Extract the (X, Y) coordinate from the center of the cell holding the provided text.  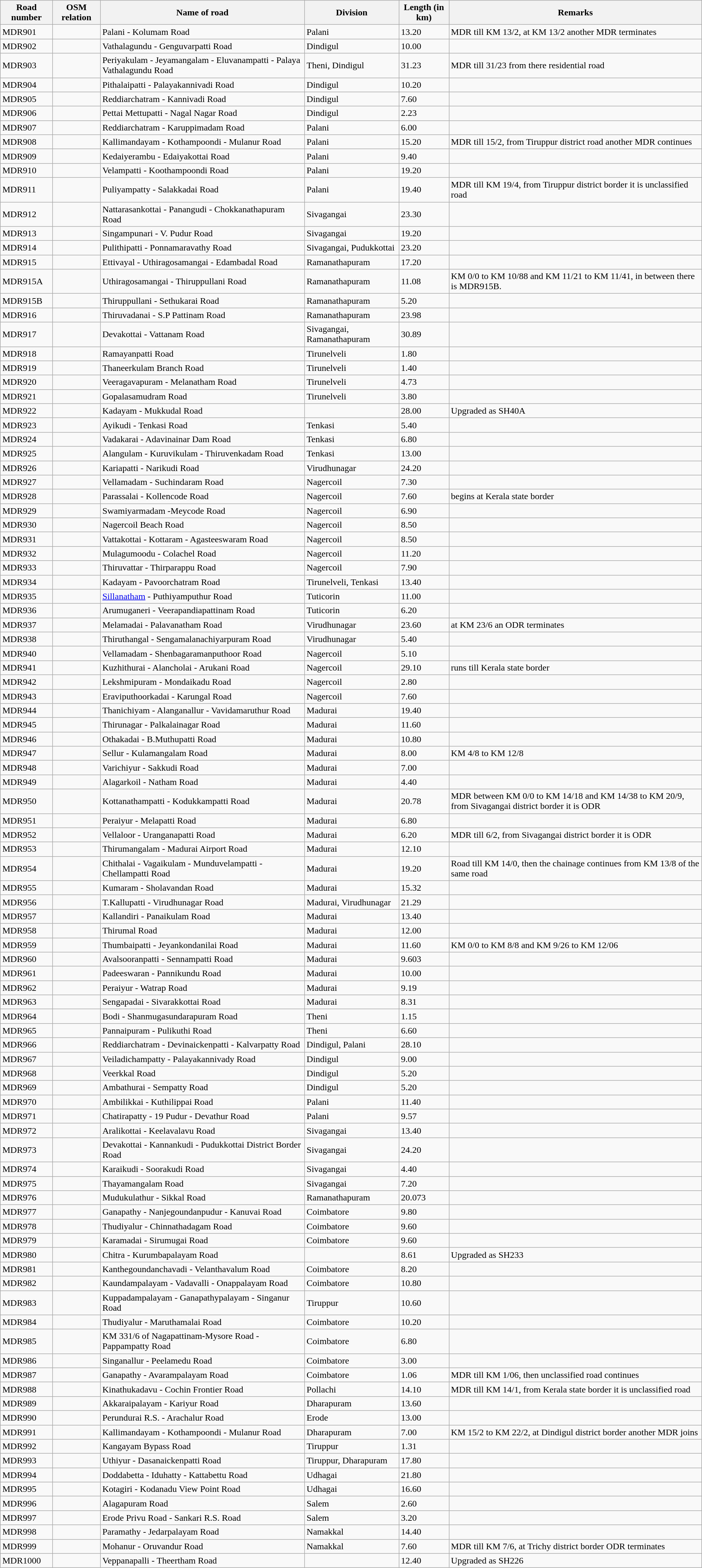
MDR999 (27, 1546)
Thanichiyam - Alanganallur - Vavidamaruthur Road (202, 711)
Uthiyur - Dasanaickenpatti Road (202, 1461)
12.00 (424, 930)
MDR931 (27, 539)
MDR985 (27, 1341)
Sellur - Kulamangalam Road (202, 753)
MDR926 (27, 468)
8.31 (424, 1002)
Nagercoil Beach Road (202, 525)
Thaneerkulam Branch Road (202, 368)
Peraiyur - Melapatti Road (202, 821)
MDR916 (27, 315)
23.20 (424, 248)
4.73 (424, 382)
Upgraded as SH40A (575, 411)
MDR975 (27, 1183)
MDR908 (27, 142)
MDR934 (27, 582)
MDR1000 (27, 1560)
Ramayanpatti Road (202, 354)
MDR953 (27, 849)
Thayamangalam Road (202, 1183)
Veeragavapuram - Melanatham Road (202, 382)
MDR till 15/2, from Tiruppur district road another MDR continues (575, 142)
MDR907 (27, 128)
5.10 (424, 653)
31.23 (424, 65)
Kuzhithurai - Alancholai - Arukani Road (202, 668)
9.57 (424, 1116)
Arumuganeri - Veerapandiapattinam Road (202, 611)
Velampatti - Koothampoondi Road (202, 170)
23.60 (424, 625)
Karamadai - Sirumugai Road (202, 1241)
MDR987 (27, 1375)
3.20 (424, 1518)
17.80 (424, 1461)
MDR983 (27, 1303)
Doddabetta - Iduhatty - Kattabettu Road (202, 1475)
MDR922 (27, 411)
Devakottai - Vattanam Road (202, 335)
MDR947 (27, 753)
28.00 (424, 411)
MDR964 (27, 1016)
MDR906 (27, 113)
Kanthegoundanchavadi - Velanthavalum Road (202, 1269)
Thumbaipatti - Jeyankondanilai Road (202, 945)
Peraiyur - Watrap Road (202, 988)
Kotagiri - Kodanadu View Point Road (202, 1489)
MDR919 (27, 368)
Alangulam - Kuruvikulam - Thiruvenkadam Road (202, 453)
Gopalasamudram Road (202, 396)
MDR959 (27, 945)
Upgraded as SH233 (575, 1255)
MDR973 (27, 1150)
Vathalagundu - Genguvarpatti Road (202, 46)
Chitra - Kurumbapalayam Road (202, 1255)
Kumaram - Sholavandan Road (202, 888)
MDR943 (27, 696)
begins at Kerala state border (575, 497)
15.20 (424, 142)
2.23 (424, 113)
MDR912 (27, 214)
MDR946 (27, 739)
MDR till KM 19/4, from Tiruppur district border it is unclassified road (575, 190)
MDR963 (27, 1002)
15.32 (424, 888)
Road number (27, 13)
23.30 (424, 214)
Aralikottai - Keelavalavu Road (202, 1130)
8.00 (424, 753)
Pollachi (352, 1389)
Nattarasankottai - Panangudi - Chokkanathapuram Road (202, 214)
MDR till KM 14/1, from Kerala state border it is unclassified road (575, 1389)
Othakadai - B.Muthupatti Road (202, 739)
MDR989 (27, 1403)
1.80 (424, 354)
Theni, Dindigul (352, 65)
Alagapuram Road (202, 1503)
MDR978 (27, 1226)
KM 331/6 of Nagapattinam-Mysore Road - Pappampatty Road (202, 1341)
Eraviputhoorkadai - Karungal Road (202, 696)
Erode (352, 1418)
MDR937 (27, 625)
MDR991 (27, 1432)
7.20 (424, 1183)
MDR911 (27, 190)
13.20 (424, 32)
11.40 (424, 1102)
Padeeswaran - Pannikundu Road (202, 974)
Kadayam - Pavoorchatram Road (202, 582)
Division (352, 13)
Devakottai - Kannankudi - Pudukkottai District Border Road (202, 1150)
MDR923 (27, 425)
Parassalai - Kollencode Road (202, 497)
MDR902 (27, 46)
Veppanapalli - Theertham Road (202, 1560)
MDR915B (27, 301)
MDR till KM 7/6, at Trichy district border ODR terminates (575, 1546)
at KM 23/6 an ODR terminates (575, 625)
Kallandiri - Panaikulam Road (202, 916)
MDR917 (27, 335)
MDR948 (27, 768)
MDR960 (27, 959)
Kaundampalayam - Vadavalli - Onappalayam Road (202, 1283)
6.60 (424, 1031)
1.06 (424, 1375)
Bodi - Shanmugasundarapuram Road (202, 1016)
20.78 (424, 801)
Periyakulam - Jeyamangalam - Eluvanampatti - Palaya Vathalagundu Road (202, 65)
MDR990 (27, 1418)
Thudiyalur - Chinnathadagam Road (202, 1226)
8.20 (424, 1269)
MDR925 (27, 453)
Perundurai R.S. - Arachalur Road (202, 1418)
7.90 (424, 568)
MDR till 31/23 from there residential road (575, 65)
T.Kallupatti - Virudhunagar Road (202, 902)
MDR994 (27, 1475)
Name of road (202, 13)
MDR951 (27, 821)
Kariapatti - Narikudi Road (202, 468)
MDR995 (27, 1489)
Chatirapatty - 19 Pudur - Devathur Road (202, 1116)
MDR958 (27, 930)
MDR974 (27, 1169)
MDR913 (27, 234)
MDR921 (27, 396)
MDR966 (27, 1045)
11.00 (424, 596)
Paramathy - Jedarpalayam Road (202, 1532)
Thirunagar - Palkalainagar Road (202, 725)
Reddiarchatram - Devinaickenpatti - Kalvarpatty Road (202, 1045)
MDR918 (27, 354)
Tiruppur, Dharapuram (352, 1461)
Vellaloor - Uranganapatti Road (202, 835)
Kottanathampatti - Kodukkampatti Road (202, 801)
9.80 (424, 1212)
Singampunari - V. Pudur Road (202, 234)
Vattakottai - Kottaram - Agasteeswaram Road (202, 539)
MDR936 (27, 611)
MDR941 (27, 668)
11.20 (424, 554)
Thirumal Road (202, 930)
8.61 (424, 1255)
Dindigul, Palani (352, 1045)
Erode Privu Road - Sankari R.S. Road (202, 1518)
MDR910 (27, 170)
Thiruthangal - Sengamalanachiyarpuram Road (202, 639)
1.40 (424, 368)
Karaikudi - Soorakudi Road (202, 1169)
Ganapathy - Nanjegoundanpudur - Kanuvai Road (202, 1212)
KM 0/0 to KM 8/8 and KM 9/26 to KM 12/06 (575, 945)
Remarks (575, 13)
28.10 (424, 1045)
9.40 (424, 156)
Kangayam Bypass Road (202, 1446)
KM 0/0 to KM 10/88 and KM 11/21 to KM 11/41, in between there is MDR915B. (575, 281)
Palani - Kolumam Road (202, 32)
OSM relation (76, 13)
MDR965 (27, 1031)
MDR930 (27, 525)
2.60 (424, 1503)
KM 4/8 to KM 12/8 (575, 753)
Pulithipatti - Ponnamaravathy Road (202, 248)
Pannaipuram - Pulikuthi Road (202, 1031)
MDR933 (27, 568)
14.10 (424, 1389)
Kuppadampalayam - Ganapathypalayam - Singanur Road (202, 1303)
MDR992 (27, 1446)
MDR929 (27, 511)
Reddiarchatram - Karuppimadam Road (202, 128)
Road till KM 14/0, then the chainage continues from KM 13/8 of the same road (575, 869)
16.60 (424, 1489)
Alagarkoil - Natham Road (202, 782)
3.80 (424, 396)
2.80 (424, 682)
MDR944 (27, 711)
Thiruvattar - Thirparappu Road (202, 568)
9.603 (424, 959)
7.30 (424, 482)
MDR till KM 13/2, at KM 13/2 another MDR terminates (575, 32)
MDR993 (27, 1461)
Kedaiyerambu - Edaiyakottai Road (202, 156)
Veiladichampatty - Palayakannivady Road (202, 1059)
Singanallur - Peelamedu Road (202, 1361)
MDR938 (27, 639)
MDR932 (27, 554)
MDR909 (27, 156)
MDR980 (27, 1255)
MDR962 (27, 988)
MDR901 (27, 32)
Mulagumoodu - Colachel Road (202, 554)
12.40 (424, 1560)
KM 15/2 to KM 22/2, at Dindigul district border another MDR joins (575, 1432)
Avalsooranpatti - Sennampatti Road (202, 959)
Tirunelveli, Tenkasi (352, 582)
MDR940 (27, 653)
Vellamadam - Shenbagaramanputhoor Road (202, 653)
MDR969 (27, 1088)
MDR988 (27, 1389)
MDR942 (27, 682)
Madurai, Virudhunagar (352, 902)
MDR949 (27, 782)
Sengapadai - Sivarakkottai Road (202, 1002)
21.80 (424, 1475)
Reddiarchatram - Kannivadi Road (202, 99)
Ettivayal - Uthiragosamangai - Edambadal Road (202, 262)
MDR954 (27, 869)
13.60 (424, 1403)
MDR996 (27, 1503)
MDR between KM 0/0 to KM 14/18 and KM 14/38 to KM 20/9, from Sivagangai district border it is ODR (575, 801)
Swamiyarmadam -Meycode Road (202, 511)
MDR997 (27, 1518)
Sivagangai, Pudukkottai (352, 248)
MDR952 (27, 835)
MDR924 (27, 439)
MDR915A (27, 281)
MDR998 (27, 1532)
MDR984 (27, 1322)
MDR979 (27, 1241)
MDR967 (27, 1059)
Thudiyalur - Maruthamalai Road (202, 1322)
Vadakarai - Adavinainar Dam Road (202, 439)
Pettai Mettupatti - Nagal Nagar Road (202, 113)
Varichiyur - Sakkudi Road (202, 768)
Melamadai - Palavanatham Road (202, 625)
MDR961 (27, 974)
Thiruvadanai - S.P Pattinam Road (202, 315)
14.40 (424, 1532)
Ambathurai - Sempatty Road (202, 1088)
MDR927 (27, 482)
MDR971 (27, 1116)
Uthiragosamangai - Thiruppullani Road (202, 281)
MDR905 (27, 99)
MDR till KM 1/06, then unclassified road continues (575, 1375)
1.31 (424, 1446)
Mudukulathur - Sikkal Road (202, 1198)
MDR977 (27, 1212)
MDR970 (27, 1102)
MDR968 (27, 1073)
Sillanatham - Puthiyamputhur Road (202, 596)
MDR945 (27, 725)
Veerkkal Road (202, 1073)
MDR904 (27, 85)
3.00 (424, 1361)
MDR981 (27, 1269)
MDR972 (27, 1130)
MDR986 (27, 1361)
21.29 (424, 902)
Kinathukadavu - Cochin Frontier Road (202, 1389)
Length (in km) (424, 13)
Ganapathy - Avarampalayam Road (202, 1375)
9.00 (424, 1059)
MDR914 (27, 248)
MDR957 (27, 916)
29.10 (424, 668)
17.20 (424, 262)
MDR976 (27, 1198)
Akkaraipalayam - Kariyur Road (202, 1403)
9.19 (424, 988)
Puliyampatty - Salakkadai Road (202, 190)
Thirumangalam - Madurai Airport Road (202, 849)
Ambilikkai - Kuthilippai Road (202, 1102)
Sivagangai, Ramanathapuram (352, 335)
Pithalaipatti - Palayakannivadi Road (202, 85)
MDR920 (27, 382)
MDR956 (27, 902)
MDR935 (27, 596)
30.89 (424, 335)
Vellamadam - Suchindaram Road (202, 482)
11.08 (424, 281)
Upgraded as SH226 (575, 1560)
6.00 (424, 128)
10.60 (424, 1303)
Ayikudi - Tenkasi Road (202, 425)
Chithalai - Vagaikulam - Munduvelampatti - Chellampatti Road (202, 869)
runs till Kerala state border (575, 668)
23.98 (424, 315)
MDR928 (27, 497)
Mohanur - Oruvandur Road (202, 1546)
Lekshmipuram - Mondaikadu Road (202, 682)
MDR950 (27, 801)
MDR982 (27, 1283)
MDR915 (27, 262)
12.10 (424, 849)
20.073 (424, 1198)
MDR903 (27, 65)
MDR955 (27, 888)
1.15 (424, 1016)
MDR till 6/2, from Sivagangai district border it is ODR (575, 835)
Kadayam - Mukkudal Road (202, 411)
6.90 (424, 511)
Thiruppullani - Sethukarai Road (202, 301)
